Determine the (x, y) coordinate at the center of the cell enclosing the given text.  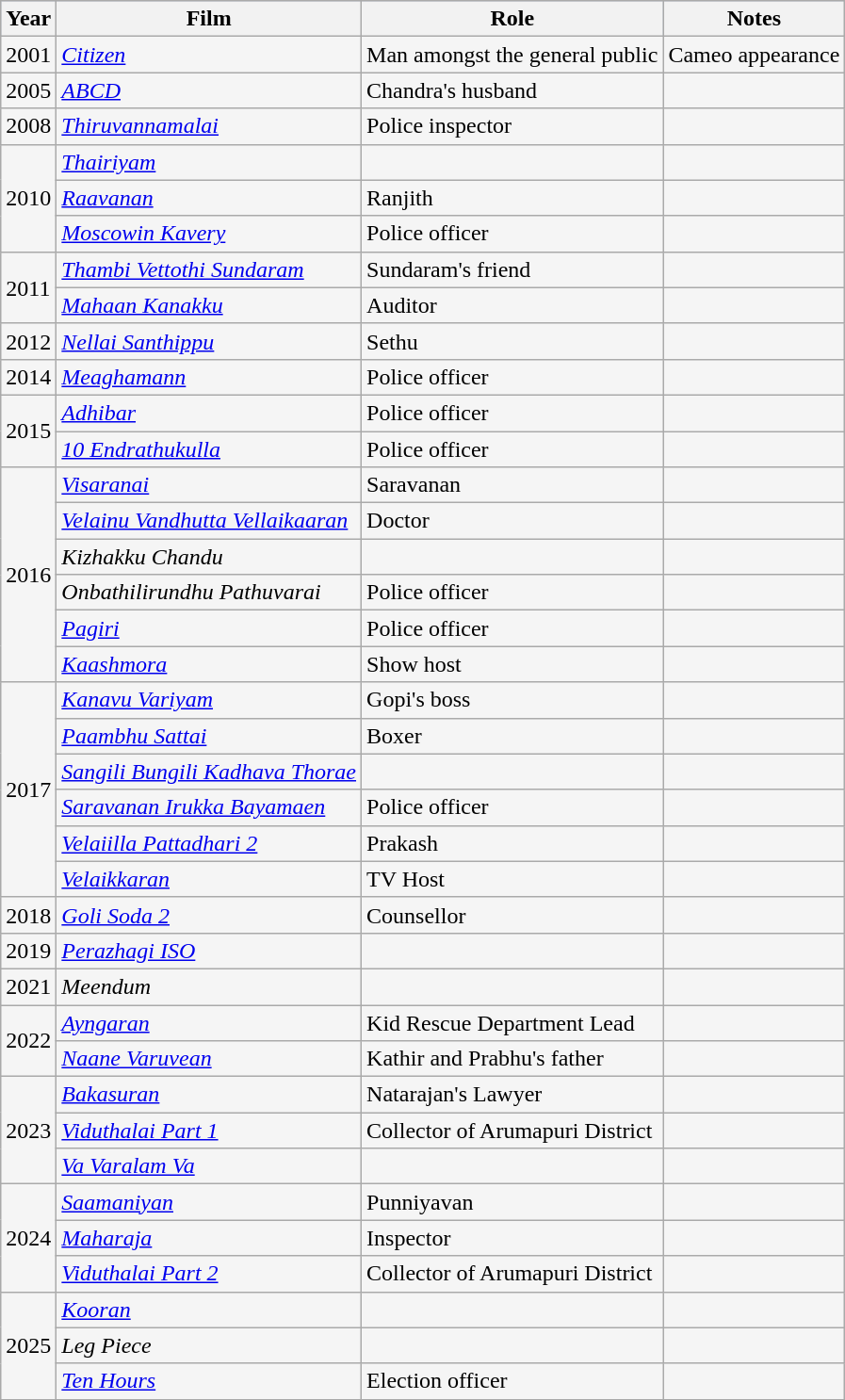
Mahaan Kanakku (209, 305)
Man amongst the general public (512, 55)
Pagiri (209, 628)
Role (512, 19)
Prakash (512, 843)
Goli Soda 2 (209, 915)
Punniyavan (512, 1202)
Naane Varuvean (209, 1059)
Auditor (512, 305)
Gopi's boss (512, 700)
2001 (28, 55)
Maharaja (209, 1238)
2022 (28, 1040)
Raavanan (209, 198)
2012 (28, 341)
Show host (512, 664)
Velaikkaran (209, 879)
Cameo appearance (754, 55)
Thairiyam (209, 162)
Sangili Bungili Kadhava Thorae (209, 772)
Citizen (209, 55)
Meendum (209, 986)
Saravanan (512, 485)
2025 (28, 1345)
Meaghamann (209, 377)
2023 (28, 1131)
2010 (28, 198)
2011 (28, 287)
Kid Rescue Department Lead (512, 1022)
Sethu (512, 341)
Ayngaran (209, 1022)
2005 (28, 90)
Thambi Vettothi Sundaram (209, 269)
Viduthalai Part 1 (209, 1131)
Thiruvannamalai (209, 126)
2018 (28, 915)
Chandra's husband (512, 90)
ABCD (209, 90)
Saamaniyan (209, 1202)
Kaashmora (209, 664)
Kizhakku Chandu (209, 557)
Va Varalam Va (209, 1166)
Film (209, 19)
Counsellor (512, 915)
Boxer (512, 736)
Ranjith (512, 198)
Velaiilla Pattadhari 2 (209, 843)
Kathir and Prabhu's father (512, 1059)
10 Endrathukulla (209, 449)
Leg Piece (209, 1345)
TV Host (512, 879)
2021 (28, 986)
Kooran (209, 1310)
Onbathilirundhu Pathuvarai (209, 593)
2019 (28, 951)
Moscowin Kavery (209, 234)
Nellai Santhippu (209, 341)
Notes (754, 19)
Year (28, 19)
Ten Hours (209, 1381)
Saravanan Irukka Bayamaen (209, 807)
Sundaram's friend (512, 269)
Kanavu Variyam (209, 700)
Natarajan's Lawyer (512, 1095)
Velainu Vandhutta Vellaikaaran (209, 521)
Election officer (512, 1381)
Doctor (512, 521)
2015 (28, 431)
Viduthalai Part 2 (209, 1274)
Visaranai (209, 485)
Perazhagi ISO (209, 951)
Police inspector (512, 126)
2024 (28, 1238)
Bakasuran (209, 1095)
2014 (28, 377)
Paambhu Sattai (209, 736)
Inspector (512, 1238)
2016 (28, 575)
2017 (28, 790)
Adhibar (209, 413)
2008 (28, 126)
